Provide the (X, Y) coordinate of the cell's center where the given text is located.  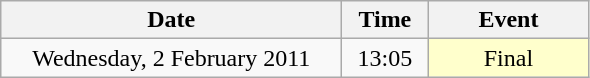
Final (508, 58)
13:05 (385, 58)
Time (385, 20)
Wednesday, 2 February 2011 (172, 58)
Date (172, 20)
Event (508, 20)
